Identify which cell holds the provided text, then report its (x, y) central coordinate. 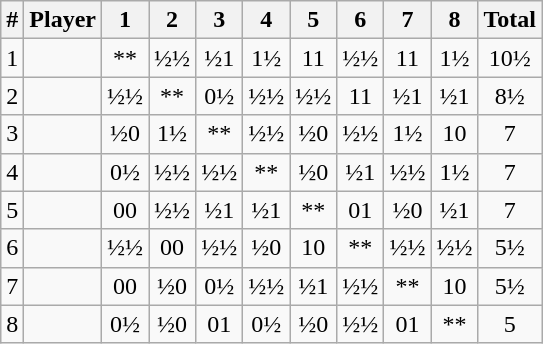
8½ (510, 96)
Player (63, 20)
10½ (510, 58)
Total (510, 20)
# (12, 20)
